Output the [x, y] coordinate of the center of the cell containing the given text.  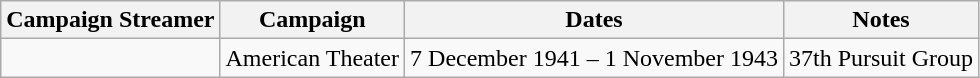
Notes [880, 20]
Campaign Streamer [110, 20]
7 December 1941 – 1 November 1943 [594, 58]
Campaign [312, 20]
American Theater [312, 58]
Dates [594, 20]
37th Pursuit Group [880, 58]
